Scan for the cell matching the given text and deliver its [X, Y] coordinate at center. 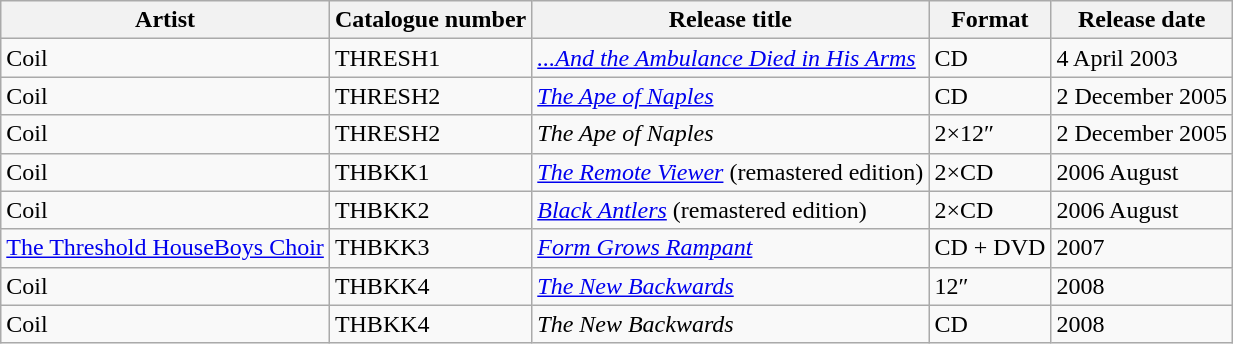
THBKK1 [430, 172]
The Threshold HouseBoys Choir [166, 248]
THRESH1 [430, 58]
THBKK2 [430, 210]
2007 [1142, 248]
The Remote Viewer (remastered edition) [730, 172]
Catalogue number [430, 20]
4 April 2003 [1142, 58]
...And the Ambulance Died in His Arms [730, 58]
Release date [1142, 20]
Release title [730, 20]
2×12″ [990, 134]
CD + DVD [990, 248]
THBKK3 [430, 248]
Artist [166, 20]
12″ [990, 286]
Form Grows Rampant [730, 248]
Format [990, 20]
Black Antlers (remastered edition) [730, 210]
